Determine the (x, y) coordinate at the center of the cell enclosing the given text.  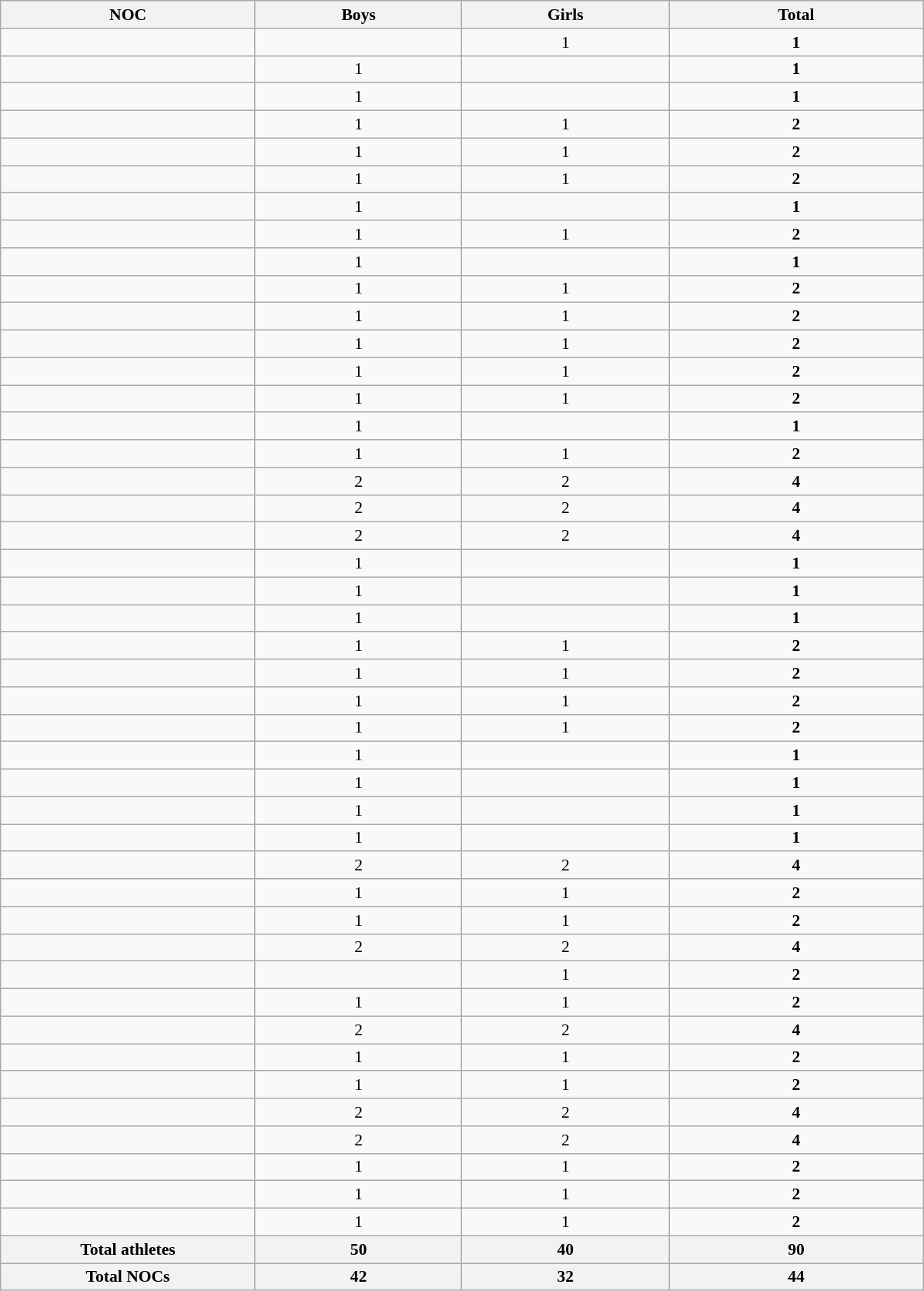
Total athletes (128, 1249)
Total (796, 15)
44 (796, 1277)
90 (796, 1249)
42 (359, 1277)
Total NOCs (128, 1277)
50 (359, 1249)
Boys (359, 15)
40 (565, 1249)
NOC (128, 15)
32 (565, 1277)
Girls (565, 15)
